Determine the (X, Y) coordinate at the center of the cell enclosing the given text.  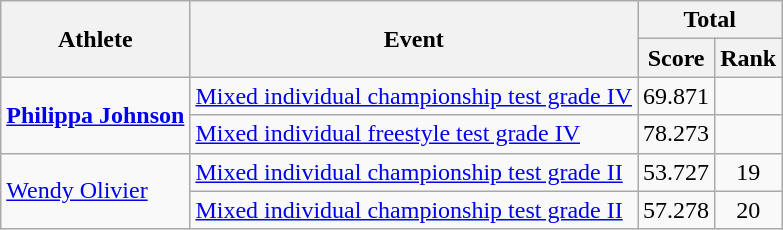
Event (414, 39)
69.871 (676, 96)
53.727 (676, 172)
57.278 (676, 210)
Wendy Olivier (96, 191)
19 (748, 172)
78.273 (676, 134)
Rank (748, 58)
Athlete (96, 39)
Score (676, 58)
Mixed individual freestyle test grade IV (414, 134)
Mixed individual championship test grade IV (414, 96)
20 (748, 210)
Total (710, 20)
Philippa Johnson (96, 115)
